Output the (X, Y) coordinate of the center of the cell containing the given text.  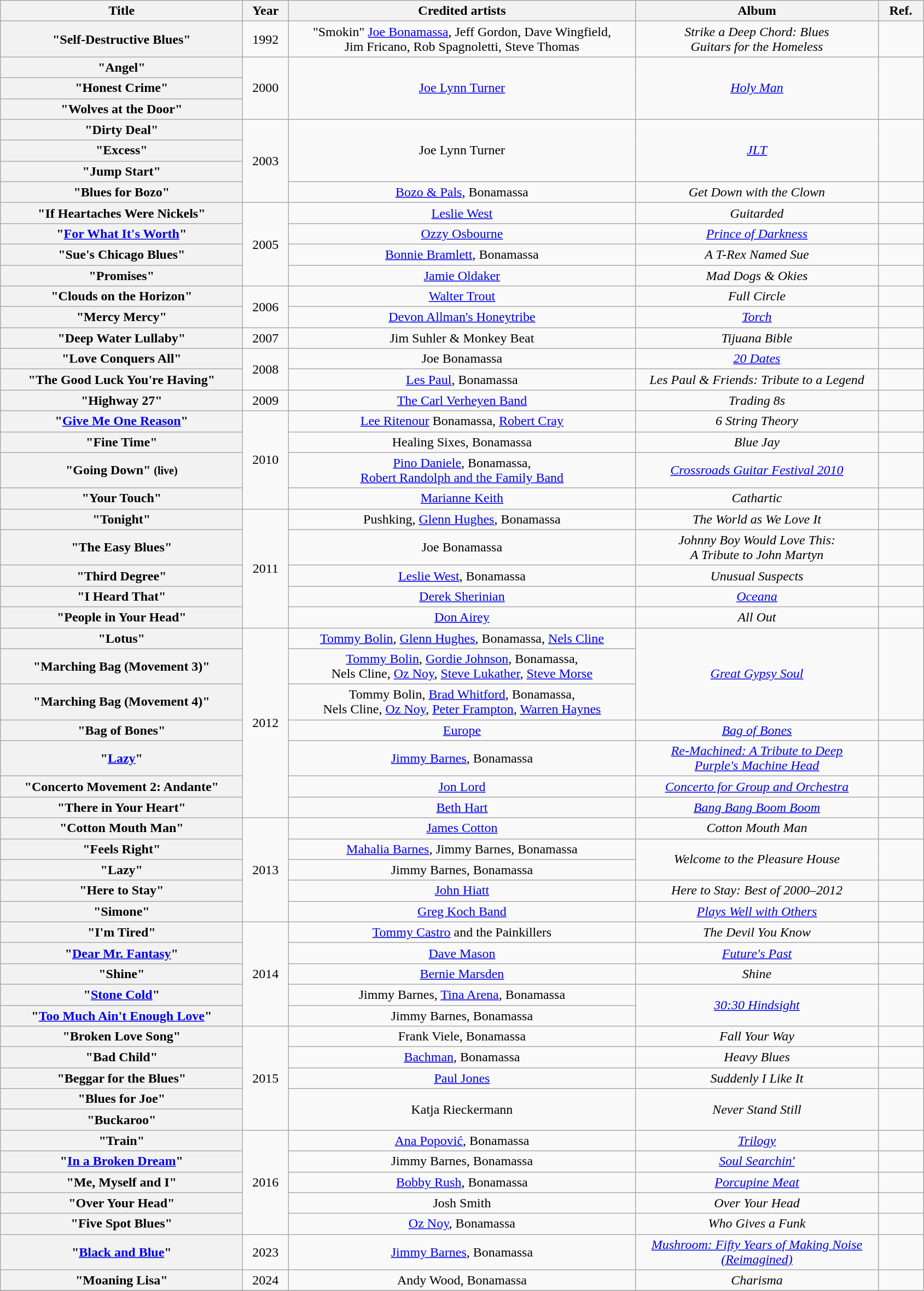
"Excess" (121, 150)
2014 (266, 974)
Album (757, 11)
Bachman, Bonamassa (462, 1057)
Bag of Bones (757, 730)
"Moaning Lisa" (121, 1280)
Oz Noy, Bonamassa (462, 1224)
Crossroads Guitar Festival 2010 (757, 470)
"Here to Stay" (121, 891)
Porcupine Meat (757, 1182)
James Cotton (462, 828)
Guitarded (757, 213)
Heavy Blues (757, 1057)
Concerto for Group and Orchestra (757, 787)
"Lotus" (121, 638)
A T-Rex Named Sue (757, 254)
"In a Broken Dream" (121, 1161)
2012 (266, 723)
"Train" (121, 1141)
Frank Viele, Bonamassa (462, 1037)
Bonnie Bramlett, Bonamassa (462, 254)
Holy Man (757, 88)
Jamie Oldaker (462, 275)
6 String Theory (757, 421)
Charisma (757, 1280)
2007 (266, 338)
Bozo & Pals, Bonamassa (462, 192)
Bernie Marsden (462, 974)
Strike a Deep Chord: BluesGuitars for the Homeless (757, 39)
Jim Suhler & Monkey Beat (462, 338)
"Promises" (121, 275)
Who Gives a Funk (757, 1224)
Welcome to the Pleasure House (757, 859)
Jon Lord (462, 787)
Jimmy Barnes, Tina Arena, Bonamassa (462, 995)
"Third Degree" (121, 575)
Unusual Suspects (757, 575)
"Dirty Deal" (121, 130)
Great Gypsy Soul (757, 674)
Ozzy Osbourne (462, 234)
"I Heard That" (121, 596)
2010 (266, 460)
"Black and Blue" (121, 1252)
"Wolves at the Door" (121, 109)
Over Your Head (757, 1203)
2006 (266, 307)
"Sue's Chicago Blues" (121, 254)
Torch (757, 317)
"Smokin" Joe Bonamassa, Jeff Gordon, Dave Wingfield,Jim Fricano, Rob Spagnoletti, Steve Thomas (462, 39)
Andy Wood, Bonamassa (462, 1280)
2016 (266, 1182)
Leslie West, Bonamassa (462, 575)
"Bag of Bones" (121, 730)
Get Down with the Clown (757, 192)
Shine (757, 974)
Plays Well with Others (757, 911)
Future's Past (757, 953)
Blue Jay (757, 442)
Tommy Bolin, Gordie Johnson, Bonamassa,Nels Cline, Oz Noy, Steve Lukather, Steve Morse (462, 666)
"Highway 27" (121, 400)
Beth Hart (462, 807)
"Over Your Head" (121, 1203)
2024 (266, 1280)
Full Circle (757, 296)
2000 (266, 88)
"Tonight" (121, 519)
The World as We Love It (757, 519)
2005 (266, 244)
"Deep Water Lullaby" (121, 338)
Healing Sixes, Bonamassa (462, 442)
Johnny Boy Would Love This:A Tribute to John Martyn (757, 547)
2023 (266, 1252)
"Clouds on the Horizon" (121, 296)
1992 (266, 39)
"Blues for Bozo" (121, 192)
"Love Conquers All" (121, 359)
Les Paul & Friends: Tribute to a Legend (757, 380)
Dave Mason (462, 953)
Greg Koch Band (462, 911)
The Carl Verheyen Band (462, 400)
Trading 8s (757, 400)
Paul Jones (462, 1078)
2003 (266, 161)
"Shine" (121, 974)
"There in Your Heart" (121, 807)
Ref. (900, 11)
"Marching Bag (Movement 3)" (121, 666)
"The Good Luck You're Having" (121, 380)
"Cotton Mouth Man" (121, 828)
"Give Me One Reason" (121, 421)
"Five Spot Blues" (121, 1224)
"Feels Right" (121, 849)
"Buckaroo" (121, 1120)
"For What It's Worth" (121, 234)
Tommy Castro and the Painkillers (462, 932)
Oceana (757, 596)
2013 (266, 870)
"Self-Destructive Blues" (121, 39)
Leslie West (462, 213)
JLT (757, 150)
The Devil You Know (757, 932)
2015 (266, 1078)
Fall Your Way (757, 1037)
"Angel" (121, 67)
Bobby Rush, Bonamassa (462, 1182)
"People in Your Head" (121, 617)
Tommy Bolin, Brad Whitford, Bonamassa,Nels Cline, Oz Noy, Peter Frampton, Warren Haynes (462, 702)
Les Paul, Bonamassa (462, 380)
Marianne Keith (462, 498)
"I'm Tired" (121, 932)
"If Heartaches Were Nickels" (121, 213)
Josh Smith (462, 1203)
"Your Touch" (121, 498)
"Beggar for the Blues" (121, 1078)
Walter Trout (462, 296)
Suddenly I Like It (757, 1078)
"Fine Time" (121, 442)
2011 (266, 568)
Katja Rieckermann (462, 1109)
Here to Stay: Best of 2000–2012 (757, 891)
20 Dates (757, 359)
"Dear Mr. Fantasy" (121, 953)
"Jump Start" (121, 171)
"Simone" (121, 911)
"Me, Myself and I" (121, 1182)
"Marching Bag (Movement 4)" (121, 702)
Credited artists (462, 11)
Never Stand Still (757, 1109)
Year (266, 11)
Tijuana Bible (757, 338)
Mad Dogs & Okies (757, 275)
"Broken Love Song" (121, 1037)
"The Easy Blues" (121, 547)
Cathartic (757, 498)
Ana Popović, Bonamassa (462, 1141)
Pino Daniele, Bonamassa,Robert Randolph and the Family Band (462, 470)
"Bad Child" (121, 1057)
Derek Sherinian (462, 596)
Bang Bang Boom Boom (757, 807)
Mushroom: Fifty Years of Making Noise (Reimagined) (757, 1252)
Lee Ritenour Bonamassa, Robert Cray (462, 421)
"Going Down" (live) (121, 470)
"Honest Crime" (121, 88)
"Too Much Ain't Enough Love" (121, 1016)
All Out (757, 617)
Don Airey (462, 617)
Pushking, Glenn Hughes, Bonamassa (462, 519)
Trilogy (757, 1141)
"Concerto Movement 2: Andante" (121, 787)
2009 (266, 400)
Cotton Mouth Man (757, 828)
Title (121, 11)
Soul Searchin' (757, 1161)
30:30 Hindsight (757, 1005)
"Blues for Joe" (121, 1099)
Prince of Darkness (757, 234)
2008 (266, 369)
"Mercy Mercy" (121, 317)
Re-Machined: A Tribute to DeepPurple's Machine Head (757, 758)
Europe (462, 730)
"Stone Cold" (121, 995)
John Hiatt (462, 891)
Tommy Bolin, Glenn Hughes, Bonamassa, Nels Cline (462, 638)
Devon Allman's Honeytribe (462, 317)
Mahalia Barnes, Jimmy Barnes, Bonamassa (462, 849)
